Extract the (X, Y) coordinate from the center of the cell holding the provided text.  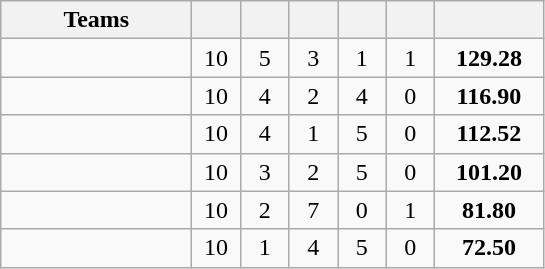
112.52 (490, 134)
129.28 (490, 58)
7 (314, 210)
72.50 (490, 248)
116.90 (490, 96)
101.20 (490, 172)
81.80 (490, 210)
Teams (96, 20)
